Determine the [X, Y] coordinate at the center of the cell enclosing the given text.  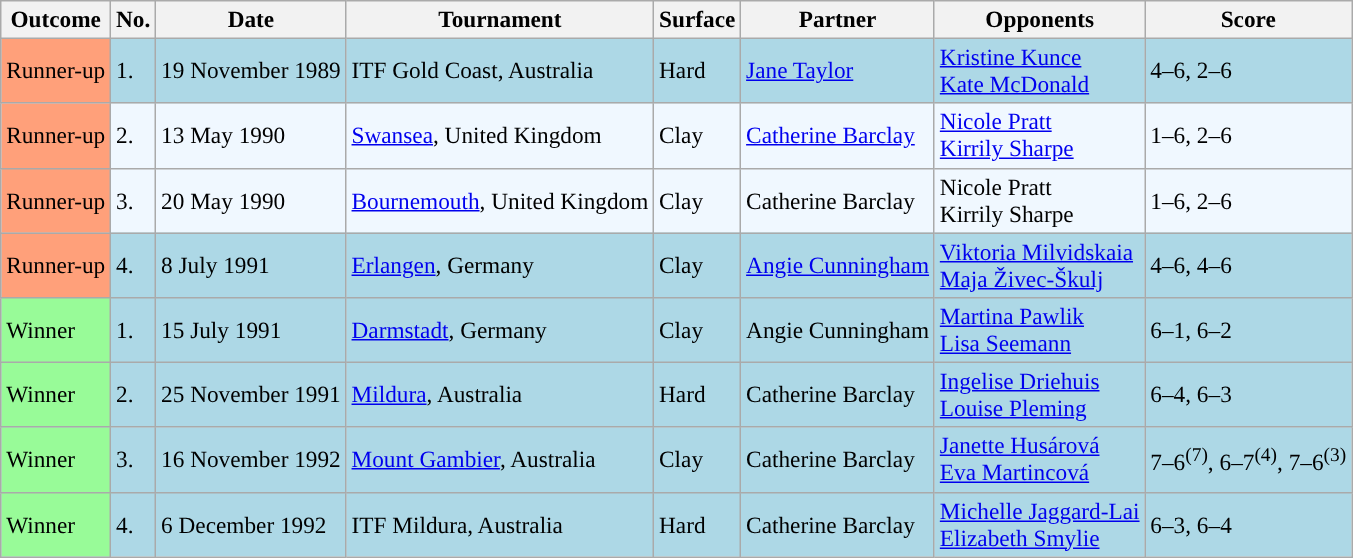
Score [1248, 19]
6–1, 6–2 [1248, 330]
Kristine Kunce Kate McDonald [1039, 70]
6–3, 6–4 [1248, 524]
25 November 1991 [251, 394]
Tournament [500, 19]
Viktoria Milvidskaia Maja Živec-Škulj [1039, 264]
Mount Gambier, Australia [500, 460]
16 November 1992 [251, 460]
20 May 1990 [251, 200]
4–6, 4–6 [1248, 264]
Martina Pawlik Lisa Seemann [1039, 330]
Date [251, 19]
Surface [698, 19]
8 July 1991 [251, 264]
Michelle Jaggard-Lai Elizabeth Smylie [1039, 524]
ITF Mildura, Australia [500, 524]
Jane Taylor [838, 70]
Erlangen, Germany [500, 264]
6 December 1992 [251, 524]
Mildura, Australia [500, 394]
Bournemouth, United Kingdom [500, 200]
Outcome [56, 19]
Partner [838, 19]
Ingelise Driehuis Louise Pleming [1039, 394]
No. [134, 19]
15 July 1991 [251, 330]
4–6, 2–6 [1248, 70]
7–6(7), 6–7(4), 7–6(3) [1248, 460]
13 May 1990 [251, 136]
19 November 1989 [251, 70]
ITF Gold Coast, Australia [500, 70]
Opponents [1039, 19]
Swansea, United Kingdom [500, 136]
Darmstadt, Germany [500, 330]
6–4, 6–3 [1248, 394]
Janette Husárová Eva Martincová [1039, 460]
